From the cell containing the given text, extract its center point as (x, y) coordinate. 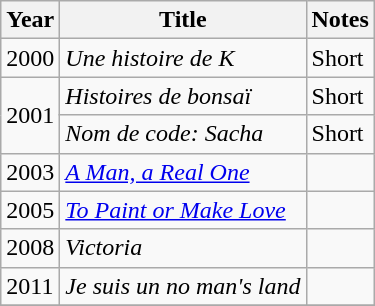
Notes (340, 20)
2005 (30, 210)
A Man, a Real One (183, 172)
Year (30, 20)
Victoria (183, 248)
2008 (30, 248)
Histoires de bonsaï (183, 96)
Je suis un no man's land (183, 286)
2011 (30, 286)
2001 (30, 115)
Nom de code: Sacha (183, 134)
2003 (30, 172)
Une histoire de K (183, 58)
2000 (30, 58)
To Paint or Make Love (183, 210)
Title (183, 20)
